Provide the (X, Y) coordinate of the cell's center where the given text is located.  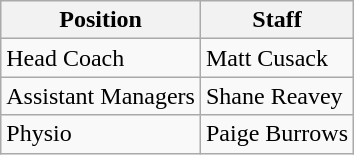
Head Coach (101, 58)
Position (101, 20)
Paige Burrows (276, 134)
Shane Reavey (276, 96)
Assistant Managers (101, 96)
Staff (276, 20)
Physio (101, 134)
Matt Cusack (276, 58)
